Capture the cell that displays the provided text and extract its [x, y] central coordinate. 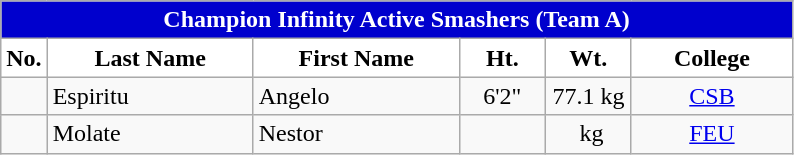
6'2" [502, 96]
77.1 kg [588, 96]
First Name [356, 58]
Angelo [356, 96]
Last Name [150, 58]
kg [588, 134]
No. [24, 58]
College [712, 58]
CSB [712, 96]
Wt. [588, 58]
Champion Infinity Active Smashers (Team A) [397, 20]
Ht. [502, 58]
Molate [150, 134]
Nestor [356, 134]
Espiritu [150, 96]
FEU [712, 134]
